Output the [X, Y] coordinate of the center of the cell containing the given text.  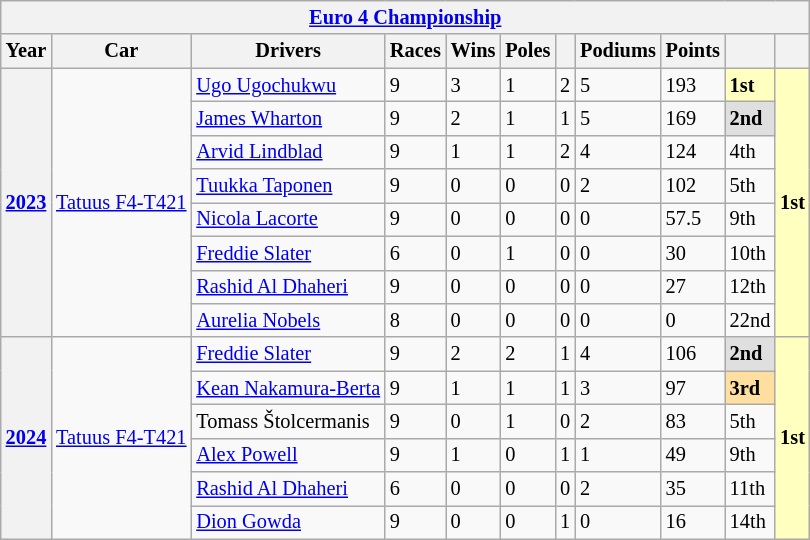
8 [416, 320]
Tuukka Taponen [288, 186]
102 [693, 186]
2024 [26, 438]
Ugo Ugochukwu [288, 85]
Arvid Lindblad [288, 152]
Euro 4 Championship [406, 17]
Podiums [618, 51]
35 [693, 489]
193 [693, 85]
11th [750, 489]
Alex Powell [288, 455]
97 [693, 388]
57.5 [693, 219]
83 [693, 421]
106 [693, 354]
22nd [750, 320]
Poles [528, 51]
Races [416, 51]
Aurelia Nobels [288, 320]
10th [750, 253]
James Wharton [288, 118]
Wins [474, 51]
12th [750, 287]
30 [693, 253]
27 [693, 287]
14th [750, 522]
Car [121, 51]
Tomass Štolcermanis [288, 421]
2023 [26, 202]
49 [693, 455]
169 [693, 118]
Year [26, 51]
16 [693, 522]
3rd [750, 388]
Points [693, 51]
Nicola Lacorte [288, 219]
Kean Nakamura-Berta [288, 388]
4th [750, 152]
Drivers [288, 51]
124 [693, 152]
Dion Gowda [288, 522]
